Capture the cell that displays the provided text and extract its (X, Y) central coordinate. 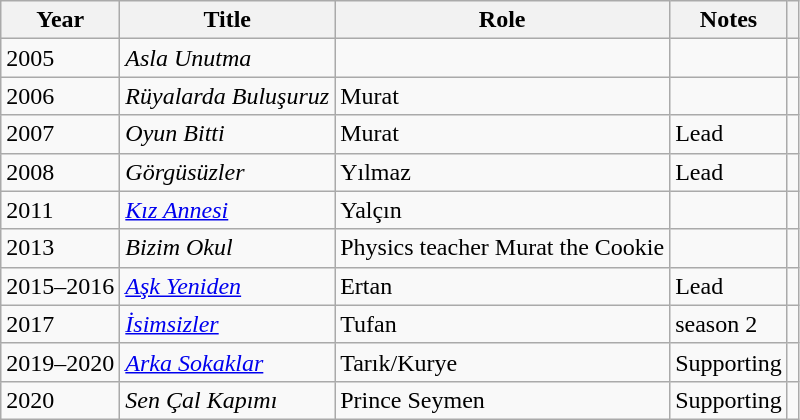
Görgüsüzler (228, 172)
2008 (60, 172)
Title (228, 20)
Oyun Bitti (228, 134)
2007 (60, 134)
Kız Annesi (228, 210)
2006 (60, 96)
Tarık/Kurye (502, 362)
Yalçın (502, 210)
Role (502, 20)
Year (60, 20)
2015–2016 (60, 286)
2017 (60, 324)
2005 (60, 58)
Asla Unutma (228, 58)
Notes (729, 20)
Arka Sokaklar (228, 362)
Yılmaz (502, 172)
Physics teacher Murat the Cookie (502, 248)
Prince Seymen (502, 400)
Ertan (502, 286)
Sen Çal Kapımı (228, 400)
Tufan (502, 324)
season 2 (729, 324)
Aşk Yeniden (228, 286)
Rüyalarda Buluşuruz (228, 96)
İsimsizler (228, 324)
2013 (60, 248)
2011 (60, 210)
Bizim Okul (228, 248)
2019–2020 (60, 362)
2020 (60, 400)
